Locate the cell with the specified text and output its [x, y] center coordinate. 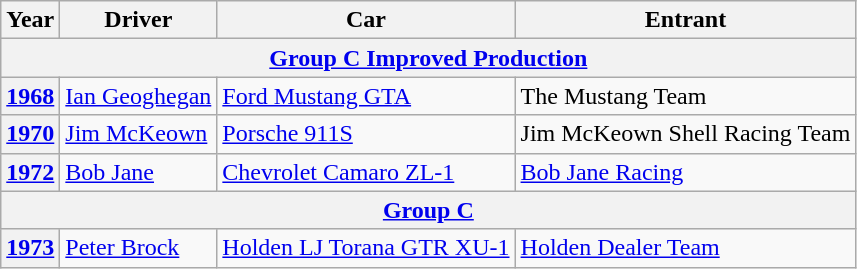
Entrant [686, 20]
Holden Dealer Team [686, 248]
1968 [30, 96]
Jim McKeown Shell Racing Team [686, 134]
Peter Brock [138, 248]
Bob Jane Racing [686, 172]
Driver [138, 20]
Bob Jane [138, 172]
Jim McKeown [138, 134]
Ian Geoghegan [138, 96]
Car [366, 20]
Group C [428, 210]
Ford Mustang GTA [366, 96]
Chevrolet Camaro ZL-1 [366, 172]
The Mustang Team [686, 96]
1972 [30, 172]
Group C Improved Production [428, 58]
Holden LJ Torana GTR XU-1 [366, 248]
Year [30, 20]
1973 [30, 248]
Porsche 911S [366, 134]
1970 [30, 134]
